Capture the cell that displays the provided text and extract its (X, Y) central coordinate. 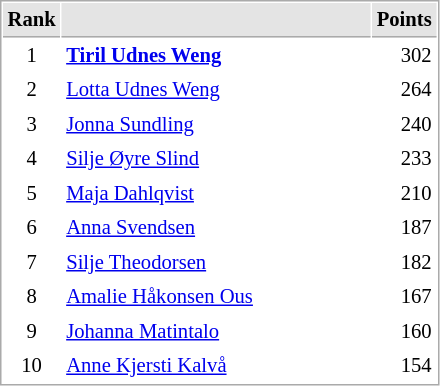
Silje Øyre Slind (216, 158)
9 (32, 332)
Anna Svendsen (216, 228)
2 (32, 90)
10 (32, 366)
5 (32, 194)
6 (32, 228)
Anne Kjersti Kalvå (216, 366)
210 (404, 194)
7 (32, 262)
182 (404, 262)
Jonna Sundling (216, 124)
233 (404, 158)
154 (404, 366)
4 (32, 158)
Lotta Udnes Weng (216, 90)
Rank (32, 20)
Johanna Matintalo (216, 332)
3 (32, 124)
1 (32, 56)
187 (404, 228)
264 (404, 90)
240 (404, 124)
Amalie Håkonsen Ous (216, 296)
167 (404, 296)
160 (404, 332)
Points (404, 20)
8 (32, 296)
Silje Theodorsen (216, 262)
302 (404, 56)
Maja Dahlqvist (216, 194)
Tiril Udnes Weng (216, 56)
